Provide the [X, Y] coordinate of the cell's center where the given text is located.  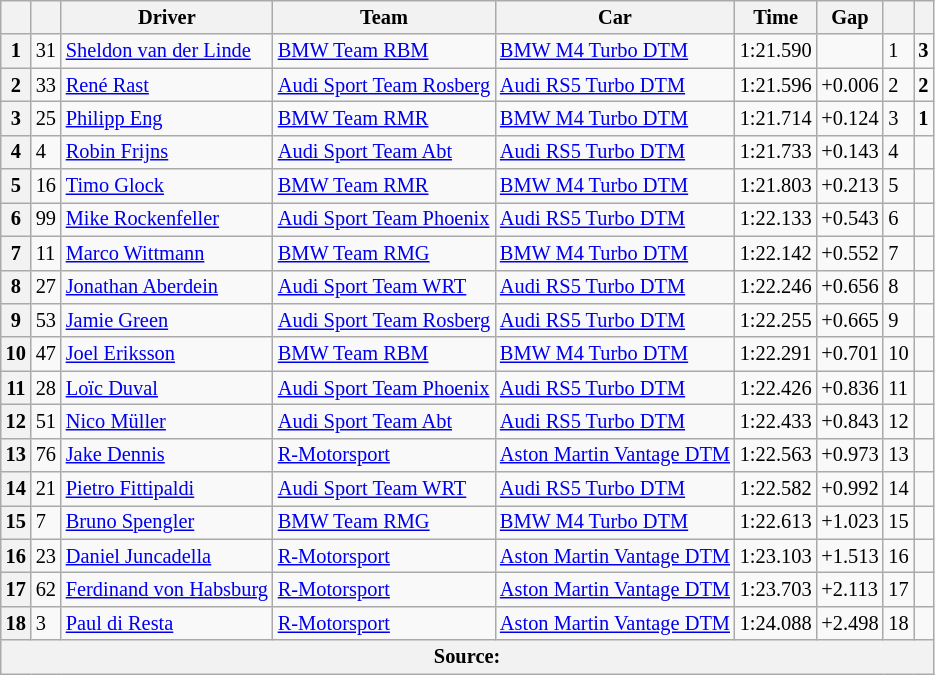
Jake Dennis [167, 455]
+0.213 [850, 186]
1:23.103 [776, 556]
Time [776, 17]
1:21.596 [776, 85]
1:22.291 [776, 354]
Jamie Green [167, 320]
1:24.088 [776, 623]
+0.656 [850, 287]
Daniel Juncadella [167, 556]
+0.124 [850, 118]
+1.513 [850, 556]
1:22.426 [776, 388]
+0.843 [850, 421]
René Rast [167, 85]
31 [46, 51]
+0.973 [850, 455]
Mike Rockenfeller [167, 219]
27 [46, 287]
+0.701 [850, 354]
1:23.703 [776, 589]
Joel Eriksson [167, 354]
+2.498 [850, 623]
Nico Müller [167, 421]
62 [46, 589]
+0.006 [850, 85]
Pietro Fittipaldi [167, 489]
Ferdinand von Habsburg [167, 589]
+0.665 [850, 320]
1:22.255 [776, 320]
Source: [468, 657]
76 [46, 455]
53 [46, 320]
+0.552 [850, 253]
1:22.246 [776, 287]
33 [46, 85]
1:22.133 [776, 219]
28 [46, 388]
Car [615, 17]
21 [46, 489]
Jonathan Aberdein [167, 287]
Loïc Duval [167, 388]
Team [384, 17]
Gap [850, 17]
Driver [167, 17]
Bruno Spengler [167, 522]
1:21.714 [776, 118]
51 [46, 421]
Paul di Resta [167, 623]
1:22.563 [776, 455]
+0.143 [850, 152]
99 [46, 219]
47 [46, 354]
1:21.803 [776, 186]
+1.023 [850, 522]
+0.836 [850, 388]
1:22.613 [776, 522]
Timo Glock [167, 186]
1:22.582 [776, 489]
Sheldon van der Linde [167, 51]
1:21.590 [776, 51]
23 [46, 556]
Robin Frijns [167, 152]
+2.113 [850, 589]
+0.992 [850, 489]
+0.543 [850, 219]
1:22.142 [776, 253]
1:22.433 [776, 421]
Marco Wittmann [167, 253]
Philipp Eng [167, 118]
1:21.733 [776, 152]
25 [46, 118]
